Extract the (x, y) coordinate from the center of the cell holding the provided text.  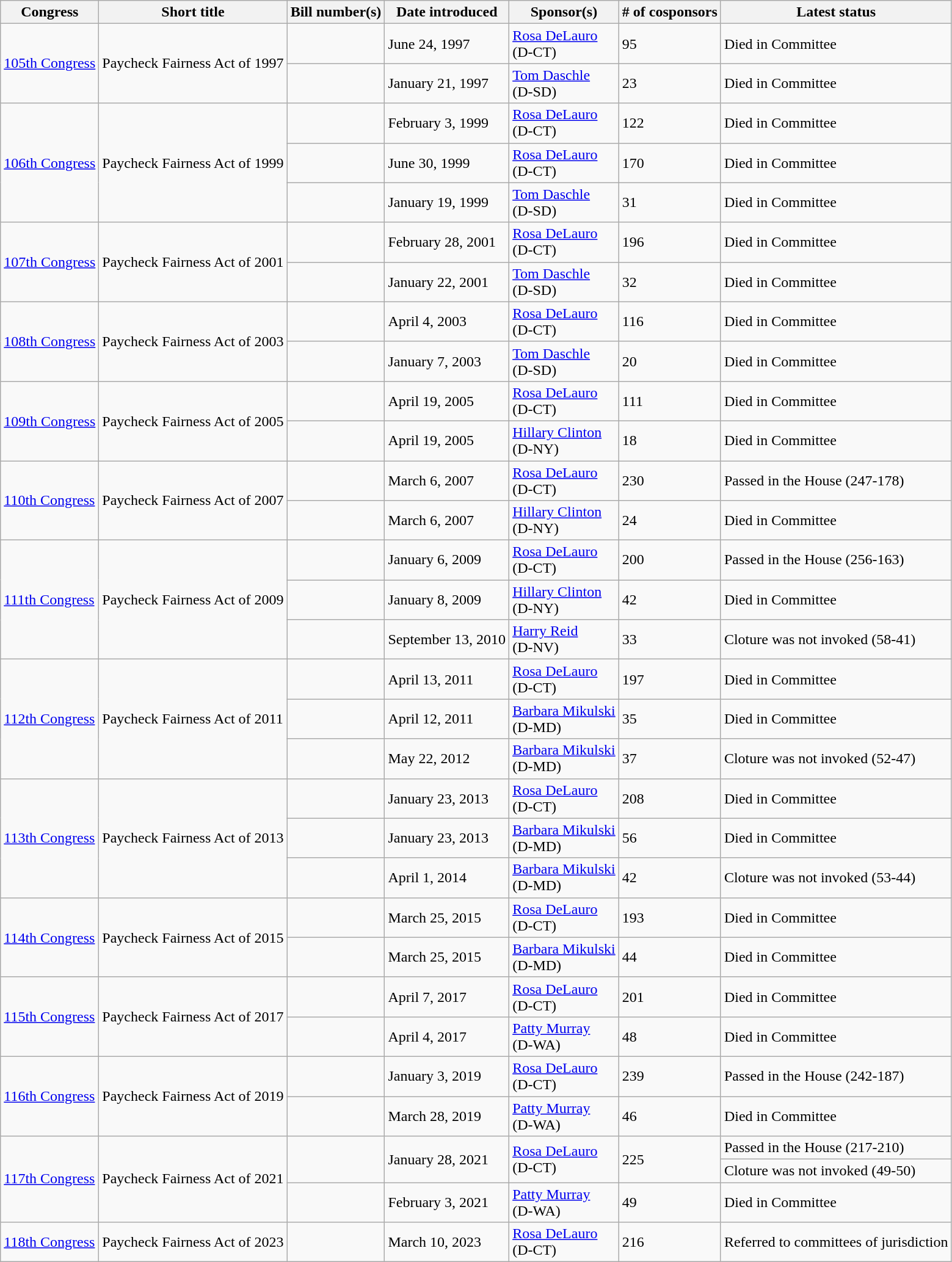
170 (669, 162)
March 10, 2023 (447, 1242)
February 3, 1999 (447, 123)
Paycheck Fairness Act of 2019 (193, 1096)
Paycheck Fairness Act of 2013 (193, 838)
Referred to committees of jurisdiction (836, 1242)
112th Congress (50, 719)
109th Congress (50, 421)
Paycheck Fairness Act of 2005 (193, 421)
April 7, 2017 (447, 996)
Bill number(s) (336, 12)
Sponsor(s) (564, 12)
Cloture was not invoked (53-44) (836, 878)
230 (669, 480)
Cloture was not invoked (49-50) (836, 1171)
April 4, 2003 (447, 321)
Paycheck Fairness Act of 2001 (193, 262)
September 13, 2010 (447, 640)
Cloture was not invoked (52-47) (836, 758)
35 (669, 719)
January 8, 2009 (447, 600)
95 (669, 44)
46 (669, 1116)
Cloture was not invoked (58-41) (836, 640)
February 28, 2001 (447, 242)
105th Congress (50, 63)
March 28, 2019 (447, 1116)
Passed in the House (242-187) (836, 1076)
44 (669, 957)
48 (669, 1037)
Latest status (836, 12)
Congress (50, 12)
May 22, 2012 (447, 758)
Paycheck Fairness Act of 2007 (193, 500)
Short title (193, 12)
113th Congress (50, 838)
Paycheck Fairness Act of 2003 (193, 341)
April 1, 2014 (447, 878)
January 21, 1997 (447, 83)
108th Congress (50, 341)
January 7, 2003 (447, 361)
Paycheck Fairness Act of 2017 (193, 1017)
201 (669, 996)
31 (669, 203)
June 30, 1999 (447, 162)
24 (669, 520)
Passed in the House (217-210) (836, 1148)
115th Congress (50, 1017)
106th Congress (50, 162)
January 3, 2019 (447, 1076)
111th Congress (50, 600)
Paycheck Fairness Act of 2015 (193, 937)
Paycheck Fairness Act of 2021 (193, 1180)
Paycheck Fairness Act of 2011 (193, 719)
20 (669, 361)
18 (669, 441)
110th Congress (50, 500)
32 (669, 282)
208 (669, 799)
37 (669, 758)
January 28, 2021 (447, 1159)
107th Congress (50, 262)
56 (669, 838)
114th Congress (50, 937)
Passed in the House (256-163) (836, 560)
196 (669, 242)
239 (669, 1076)
Paycheck Fairness Act of 1999 (193, 162)
33 (669, 640)
Harry Reid(D-NV) (564, 640)
49 (669, 1203)
April 4, 2017 (447, 1037)
197 (669, 679)
200 (669, 560)
225 (669, 1159)
February 3, 2021 (447, 1203)
111 (669, 401)
January 19, 1999 (447, 203)
116th Congress (50, 1096)
June 24, 1997 (447, 44)
118th Congress (50, 1242)
April 12, 2011 (447, 719)
Date introduced (447, 12)
April 13, 2011 (447, 679)
117th Congress (50, 1180)
Paycheck Fairness Act of 2009 (193, 600)
193 (669, 917)
Paycheck Fairness Act of 1997 (193, 63)
January 6, 2009 (447, 560)
122 (669, 123)
Paycheck Fairness Act of 2023 (193, 1242)
116 (669, 321)
216 (669, 1242)
# of cosponsors (669, 12)
January 22, 2001 (447, 282)
Passed in the House (247-178) (836, 480)
23 (669, 83)
